Determine the [x, y] coordinate at the center of the cell enclosing the given text.  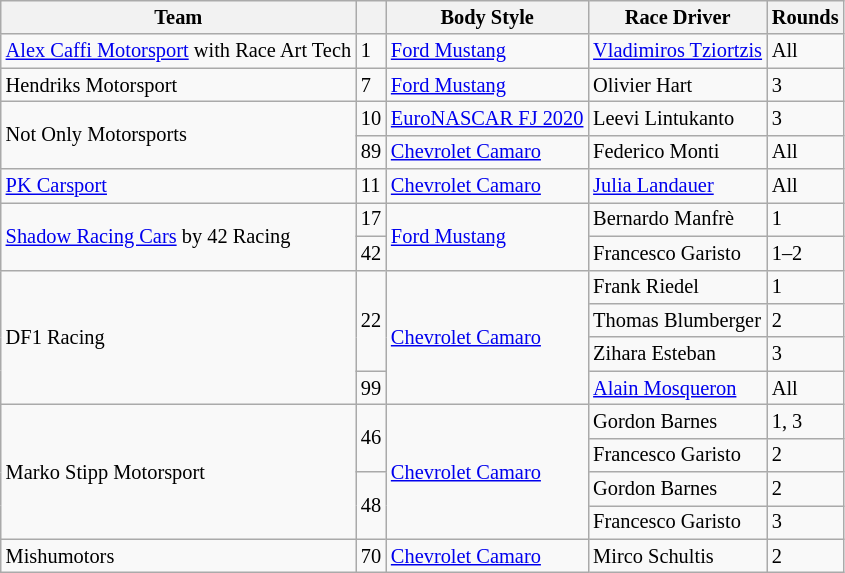
7 [371, 85]
Race Driver [678, 17]
Frank Riedel [678, 287]
22 [371, 320]
EuroNASCAR FJ 2020 [487, 118]
1, 3 [806, 421]
Zihara Esteban [678, 354]
Bernardo Manfrè [678, 219]
Team [178, 17]
Olivier Hart [678, 85]
Not Only Motorsports [178, 134]
Thomas Blumberger [678, 320]
1–2 [806, 253]
Julia Landauer [678, 186]
Leevi Lintukanto [678, 118]
Vladimiros Tziortzis [678, 51]
Mishumotors [178, 556]
Marko Stipp Motorsport [178, 472]
Alain Mosqueron [678, 388]
Mirco Schultis [678, 556]
17 [371, 219]
42 [371, 253]
48 [371, 506]
99 [371, 388]
Shadow Racing Cars by 42 Racing [178, 236]
46 [371, 438]
10 [371, 118]
70 [371, 556]
DF1 Racing [178, 338]
Federico Monti [678, 152]
11 [371, 186]
89 [371, 152]
PK Carsport [178, 186]
Body Style [487, 17]
Alex Caffi Motorsport with Race Art Tech [178, 51]
Rounds [806, 17]
Hendriks Motorsport [178, 85]
